From the cell containing the given text, extract its center point as [X, Y] coordinate. 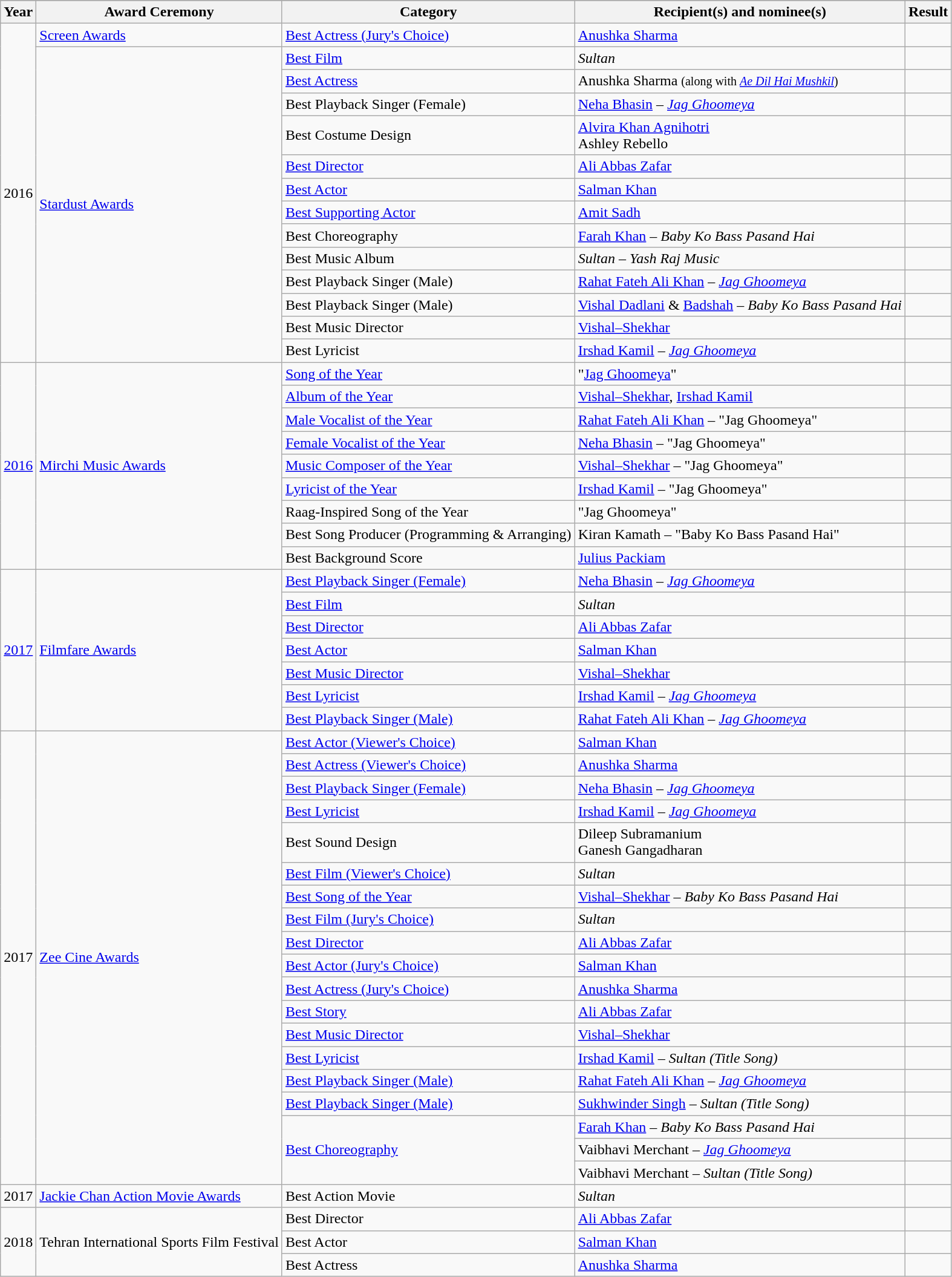
Best Actress (Viewer's Choice) [428, 765]
Song of the Year [428, 374]
Best Action Movie [428, 1196]
Category [428, 12]
Best Music Album [428, 258]
Vaibhavi Merchant – Jag Ghoomeya [740, 1150]
Result [928, 12]
Filmfare Awards [160, 650]
Jackie Chan Action Movie Awards [160, 1196]
Best Film (Jury's Choice) [428, 919]
Tehran International Sports Film Festival [160, 1242]
Album of the Year [428, 397]
Dileep Subramanium Ganesh Gangadharan [740, 842]
Best Background Score [428, 558]
Best Supporting Actor [428, 212]
Irshad Kamil – "Jag Ghoomeya" [740, 489]
Best Song Producer (Programming & Arranging) [428, 535]
Sukhwinder Singh – Sultan (Title Song) [740, 1104]
Vaibhavi Merchant – Sultan (Title Song) [740, 1173]
Sultan – Yash Raj Music [740, 258]
Screen Awards [160, 35]
Vishal–Shekhar – Baby Ko Bass Pasand Hai [740, 897]
Zee Cine Awards [160, 958]
Best Film (Viewer's Choice) [428, 874]
Raag-Inspired Song of the Year [428, 512]
Irshad Kamil – Sultan (Title Song) [740, 1058]
Amit Sadh [740, 212]
Vishal Dadlani & Badshah – Baby Ko Bass Pasand Hai [740, 304]
Best Actor (Viewer's Choice) [428, 742]
Julius Packiam [740, 558]
Female Vocalist of the Year [428, 443]
Lyricist of the Year [428, 489]
2018 [18, 1242]
Best Song of the Year [428, 897]
Best Story [428, 1011]
Stardust Awards [160, 204]
Neha Bhasin – "Jag Ghoomeya" [740, 443]
Vishal–Shekhar, Irshad Kamil [740, 397]
Kiran Kamath – "Baby Ko Bass Pasand Hai" [740, 535]
Alvira Khan Agnihotri Ashley Rebello [740, 136]
Rahat Fateh Ali Khan – "Jag Ghoomeya" [740, 420]
Best Actor (Jury's Choice) [428, 965]
Year [18, 12]
Vishal–Shekhar – "Jag Ghoomeya" [740, 466]
Best Sound Design [428, 842]
Award Ceremony [160, 12]
Best Costume Design [428, 136]
Mirchi Music Awards [160, 466]
Music Composer of the Year [428, 466]
Recipient(s) and nominee(s) [740, 12]
Anushka Sharma (along with Ae Dil Hai Mushkil) [740, 81]
Male Vocalist of the Year [428, 420]
